From the cell containing the given text, extract its center point as [x, y] coordinate. 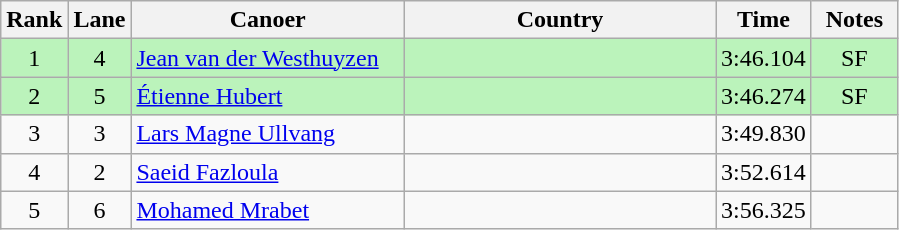
Étienne Hubert [268, 96]
Time [764, 20]
Canoer [268, 20]
Jean van der Westhuyzen [268, 58]
Mohamed Mrabet [268, 210]
Saeid Fazloula [268, 172]
3:46.104 [764, 58]
Lane [100, 20]
Notes [854, 20]
3:46.274 [764, 96]
3:49.830 [764, 134]
3:52.614 [764, 172]
1 [34, 58]
Lars Magne Ullvang [268, 134]
6 [100, 210]
3:56.325 [764, 210]
Rank [34, 20]
Country [560, 20]
